Capture the cell that displays the provided text and extract its (X, Y) central coordinate. 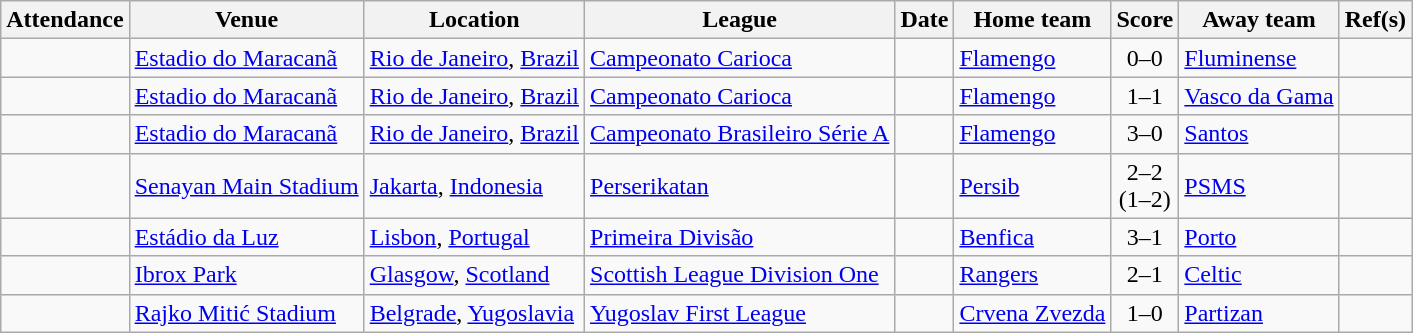
Primeira Divisão (740, 237)
2–2(1–2) (1145, 186)
Scottish League Division One (740, 275)
Benfica (1032, 237)
Santos (1259, 134)
Attendance (65, 20)
Fluminense (1259, 58)
Yugoslav First League (740, 313)
1–1 (1145, 96)
1–0 (1145, 313)
Away team (1259, 20)
Venue (246, 20)
Persib (1032, 186)
Partizan (1259, 313)
Porto (1259, 237)
Ref(s) (1375, 20)
Senayan Main Stadium (246, 186)
Crvena Zvezda (1032, 313)
Glasgow, Scotland (474, 275)
Date (924, 20)
Vasco da Gama (1259, 96)
Location (474, 20)
Home team (1032, 20)
Celtic (1259, 275)
Lisbon, Portugal (474, 237)
3–1 (1145, 237)
Jakarta, Indonesia (474, 186)
PSMS (1259, 186)
Perserikatan (740, 186)
League (740, 20)
Campeonato Brasileiro Série A (740, 134)
3–0 (1145, 134)
Rangers (1032, 275)
Estádio da Luz (246, 237)
Ibrox Park (246, 275)
Belgrade, Yugoslavia (474, 313)
Rajko Mitić Stadium (246, 313)
Score (1145, 20)
2–1 (1145, 275)
0–0 (1145, 58)
